Identify which cell holds the provided text, then report its (x, y) central coordinate. 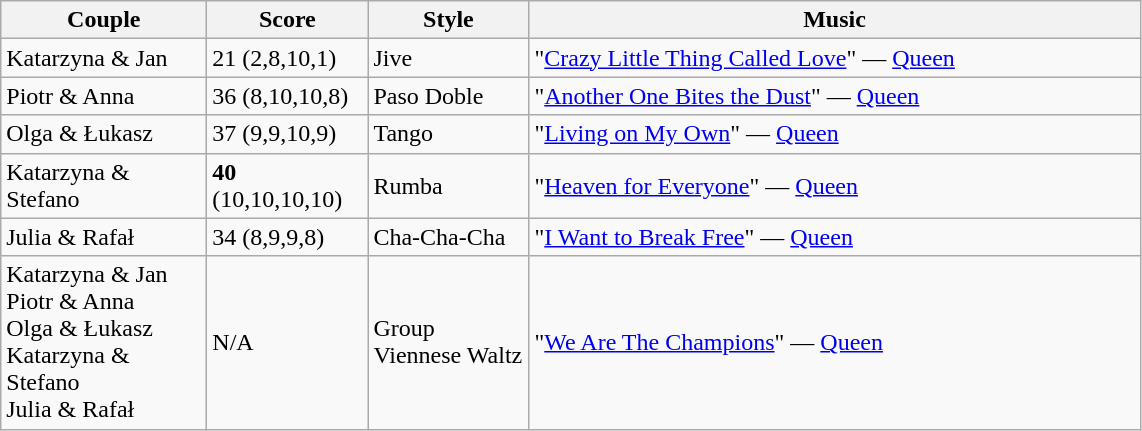
"Living on My Own" — Queen (834, 134)
Style (448, 20)
N/A (288, 342)
Group Viennese Waltz (448, 342)
Piotr & Anna (104, 96)
Paso Doble (448, 96)
Katarzyna & Jan (104, 58)
34 (8,9,9,8) (288, 237)
"I Want to Break Free" — Queen (834, 237)
"Crazy Little Thing Called Love" — Queen (834, 58)
"Another One Bites the Dust" — Queen (834, 96)
Couple (104, 20)
"We Are The Champions" — Queen (834, 342)
Katarzyna & JanPiotr & AnnaOlga & ŁukaszKatarzyna & StefanoJulia & Rafał (104, 342)
Katarzyna & Stefano (104, 186)
36 (8,10,10,8) (288, 96)
Julia & Rafał (104, 237)
"Heaven for Everyone" — Queen (834, 186)
Tango (448, 134)
Olga & Łukasz (104, 134)
Jive (448, 58)
40 (10,10,10,10) (288, 186)
Music (834, 20)
21 (2,8,10,1) (288, 58)
Score (288, 20)
Rumba (448, 186)
37 (9,9,10,9) (288, 134)
Cha-Cha-Cha (448, 237)
